Scan for the cell matching the given text and deliver its (X, Y) coordinate at center. 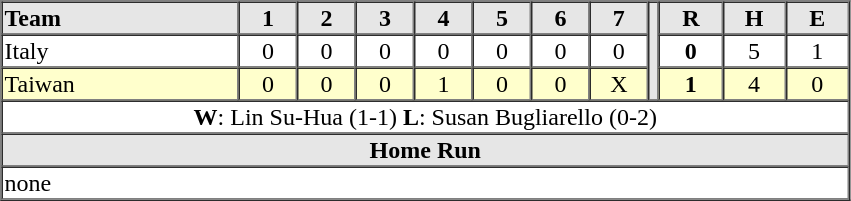
none (426, 182)
Italy (120, 50)
H (754, 18)
X (619, 84)
Team (120, 18)
Taiwan (120, 84)
R (690, 18)
W: Lin Su-Hua (1-1) L: Susan Bugliarello (0-2) (426, 116)
Home Run (426, 150)
E (818, 18)
2 (326, 18)
7 (619, 18)
3 (385, 18)
6 (560, 18)
